Search for the cell housing the specified text and yield its (x, y) center coordinate. 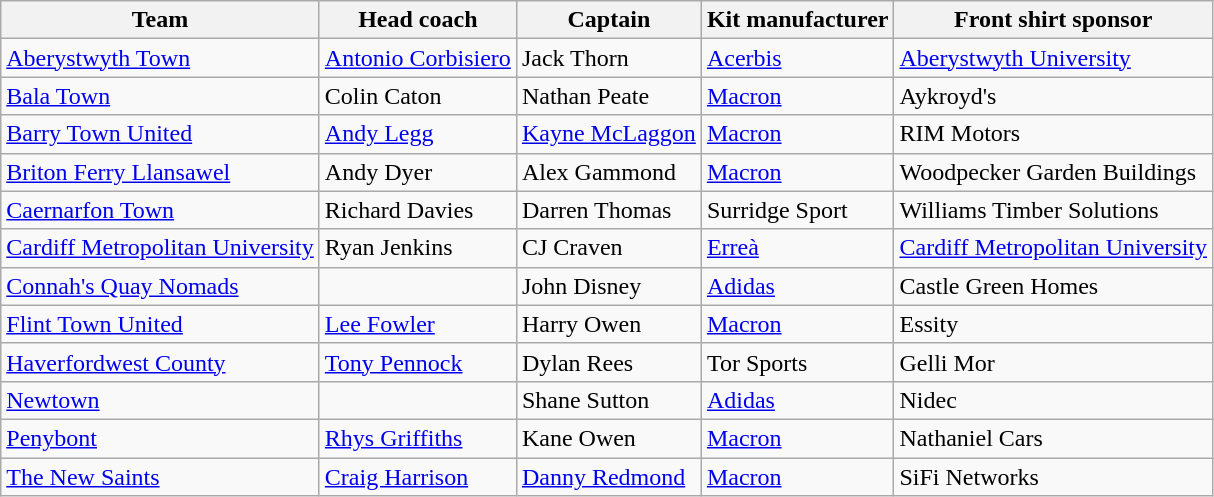
Shane Sutton (608, 400)
Gelli Mor (1054, 362)
Head coach (418, 20)
Alex Gammond (608, 172)
RIM Motors (1054, 134)
Andy Legg (418, 134)
Acerbis (798, 58)
Flint Town United (160, 324)
Nathaniel Cars (1054, 438)
Ryan Jenkins (418, 248)
Connah's Quay Nomads (160, 286)
Williams Timber Solutions (1054, 210)
Penybont (160, 438)
Craig Harrison (418, 477)
Kit manufacturer (798, 20)
Kane Owen (608, 438)
Caernarfon Town (160, 210)
Nidec (1054, 400)
SiFi Networks (1054, 477)
Harry Owen (608, 324)
Dylan Rees (608, 362)
Castle Green Homes (1054, 286)
Front shirt sponsor (1054, 20)
Aykroyd's (1054, 96)
Newtown (160, 400)
Essity (1054, 324)
Nathan Peate (608, 96)
Danny Redmond (608, 477)
Surridge Sport (798, 210)
Haverfordwest County (160, 362)
Colin Caton (418, 96)
Rhys Griffiths (418, 438)
Erreà (798, 248)
Bala Town (160, 96)
Andy Dyer (418, 172)
Jack Thorn (608, 58)
Antonio Corbisiero (418, 58)
Barry Town United (160, 134)
Aberystwyth University (1054, 58)
The New Saints (160, 477)
Lee Fowler (418, 324)
CJ Craven (608, 248)
Briton Ferry Llansawel (160, 172)
Richard Davies (418, 210)
Tor Sports (798, 362)
Aberystwyth Town (160, 58)
Darren Thomas (608, 210)
Captain (608, 20)
Kayne McLaggon (608, 134)
John Disney (608, 286)
Team (160, 20)
Tony Pennock (418, 362)
Woodpecker Garden Buildings (1054, 172)
